Capture the cell that displays the provided text and extract its [x, y] central coordinate. 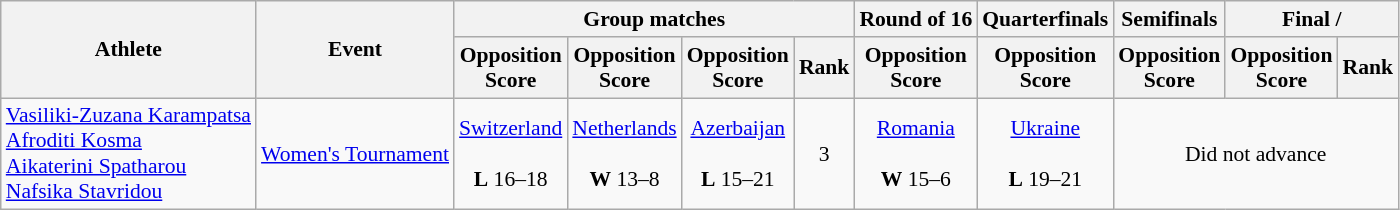
3 [824, 154]
Semifinals [1169, 19]
Quarterfinals [1045, 19]
Vasiliki-Zuzana KarampatsaAfroditi KosmaAikaterini SpatharouNafsika Stavridou [128, 154]
Athlete [128, 50]
AzerbaijanL 15–21 [738, 154]
Did not advance [1256, 154]
SwitzerlandL 16–18 [510, 154]
UkraineL 19–21 [1045, 154]
Group matches [654, 19]
NetherlandsW 13–8 [624, 154]
RomaniaW 15–6 [916, 154]
Round of 16 [916, 19]
Women's Tournament [355, 154]
Event [355, 50]
Final / [1312, 19]
